Return [X, Y] of the center of cell containing provided text 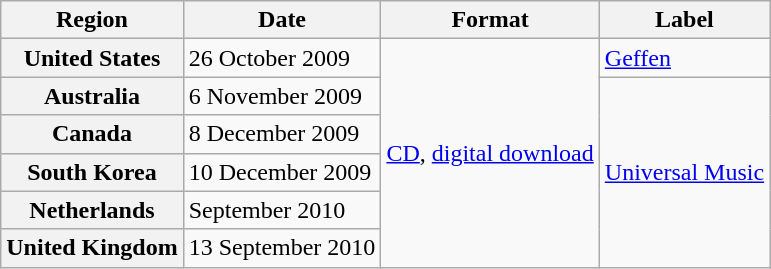
10 December 2009 [282, 172]
United Kingdom [92, 248]
Region [92, 20]
South Korea [92, 172]
Australia [92, 96]
Netherlands [92, 210]
26 October 2009 [282, 58]
September 2010 [282, 210]
13 September 2010 [282, 248]
Label [684, 20]
6 November 2009 [282, 96]
Universal Music [684, 172]
Geffen [684, 58]
CD, digital download [490, 153]
Canada [92, 134]
Format [490, 20]
Date [282, 20]
United States [92, 58]
8 December 2009 [282, 134]
